Find where the given text appears and provide that cell's center as (x, y) coordinate. 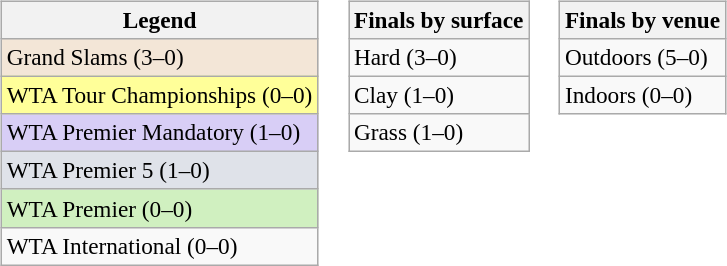
Hard (3–0) (439, 57)
Finals by venue (642, 20)
Outdoors (5–0) (642, 57)
WTA Premier 5 (1–0) (160, 171)
Indoors (0–0) (642, 95)
Finals by surface (439, 20)
Clay (1–0) (439, 95)
WTA Premier (0–0) (160, 208)
WTA Tour Championships (0–0) (160, 95)
Grand Slams (3–0) (160, 57)
Legend (160, 20)
Grass (1–0) (439, 133)
WTA Premier Mandatory (1–0) (160, 133)
WTA International (0–0) (160, 246)
